Pinpoint the cell where the given text exists, returning its [x, y] midpoint coordinate. 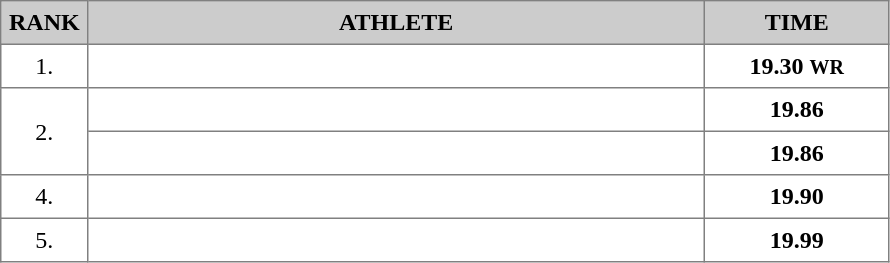
RANK [44, 23]
19.30 WR [796, 66]
ATHLETE [396, 23]
TIME [796, 23]
4. [44, 197]
1. [44, 66]
19.90 [796, 197]
2. [44, 132]
19.99 [796, 240]
5. [44, 240]
